Scan for the cell matching the given text and deliver its (X, Y) coordinate at center. 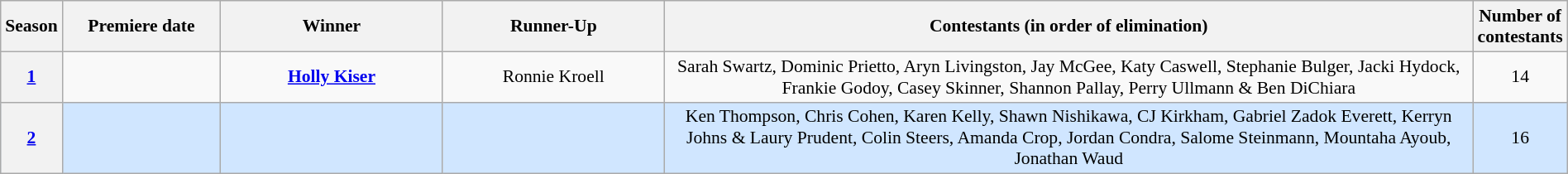
2 (31, 138)
Premiere date (141, 27)
16 (1520, 138)
Number of contestants (1520, 27)
Ronnie Kroell (553, 76)
14 (1520, 76)
Contestants (in order of elimination) (1068, 27)
Winner (332, 27)
Runner-Up (553, 27)
1 (31, 76)
Holly Kiser (332, 76)
Season (31, 27)
